Identify which cell holds the provided text, then report its (x, y) central coordinate. 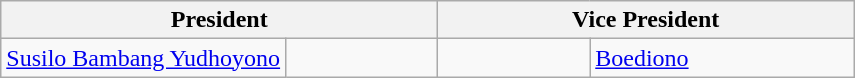
Boediono (722, 58)
Vice President (646, 20)
Susilo Bambang Yudhoyono (144, 58)
President (220, 20)
